Output the [x, y] coordinate of the center of the cell containing the given text.  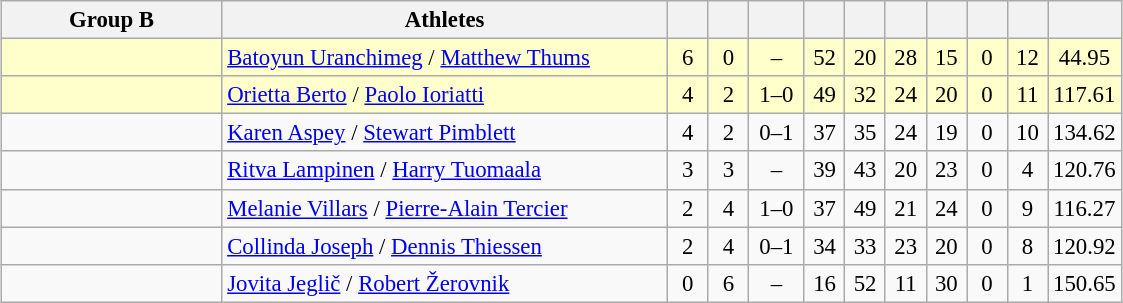
150.65 [1084, 283]
120.76 [1084, 170]
21 [906, 208]
44.95 [1084, 58]
30 [946, 283]
Melanie Villars / Pierre-Alain Tercier [445, 208]
Karen Aspey / Stewart Pimblett [445, 133]
32 [866, 95]
19 [946, 133]
28 [906, 58]
9 [1028, 208]
Orietta Berto / Paolo Ioriatti [445, 95]
33 [866, 246]
34 [824, 246]
117.61 [1084, 95]
8 [1028, 246]
39 [824, 170]
1 [1028, 283]
Ritva Lampinen / Harry Tuomaala [445, 170]
35 [866, 133]
43 [866, 170]
15 [946, 58]
Collinda Joseph / Dennis Thiessen [445, 246]
12 [1028, 58]
134.62 [1084, 133]
Athletes [445, 20]
Jovita Jeglič / Robert Žerovnik [445, 283]
10 [1028, 133]
120.92 [1084, 246]
Batoyun Uranchimeg / Matthew Thums [445, 58]
Group B [112, 20]
16 [824, 283]
116.27 [1084, 208]
